Extract the (x, y) coordinate from the center of the cell holding the provided text.  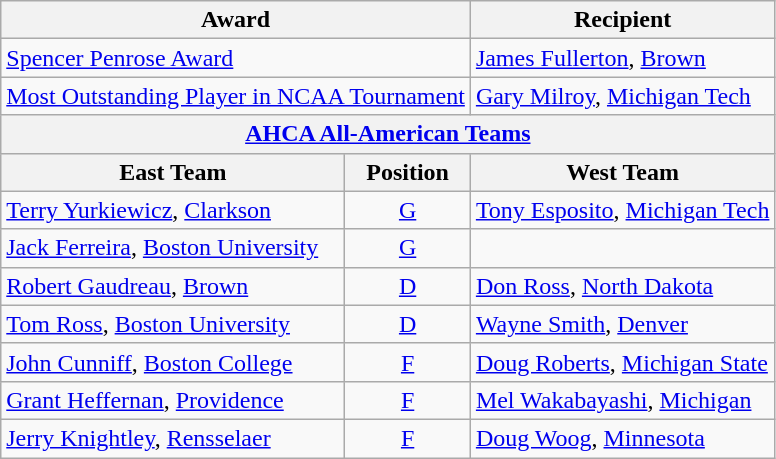
James Fullerton, Brown (622, 58)
Most Outstanding Player in NCAA Tournament (236, 96)
Jack Ferreira, Boston University (173, 248)
Spencer Penrose Award (236, 58)
Robert Gaudreau, Brown (173, 286)
Grant Heffernan, Providence (173, 400)
John Cunniff, Boston College (173, 362)
East Team (173, 172)
Mel Wakabayashi, Michigan (622, 400)
AHCA All-American Teams (388, 134)
Tom Ross, Boston University (173, 324)
Tony Esposito, Michigan Tech (622, 210)
Terry Yurkiewicz, Clarkson (173, 210)
Don Ross, North Dakota (622, 286)
Wayne Smith, Denver (622, 324)
Jerry Knightley, Rensselaer (173, 438)
Recipient (622, 20)
Award (236, 20)
Doug Roberts, Michigan State (622, 362)
Position (408, 172)
Gary Milroy, Michigan Tech (622, 96)
West Team (622, 172)
Doug Woog, Minnesota (622, 438)
